Pinpoint the cell where the given text exists, returning its [x, y] midpoint coordinate. 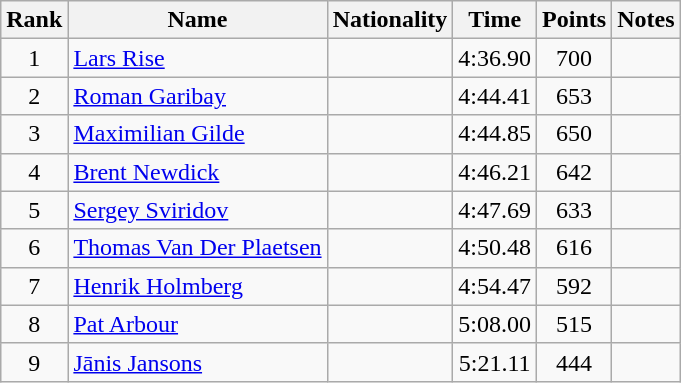
Name [198, 20]
Sergey Sviridov [198, 210]
Henrik Holmberg [198, 286]
5:08.00 [495, 324]
2 [34, 96]
Brent Newdick [198, 172]
4:50.48 [495, 248]
1 [34, 58]
Lars Rise [198, 58]
Notes [646, 20]
8 [34, 324]
642 [574, 172]
Nationality [390, 20]
592 [574, 286]
Rank [34, 20]
5:21.11 [495, 362]
Roman Garibay [198, 96]
4:44.85 [495, 134]
4 [34, 172]
4:36.90 [495, 58]
4:47.69 [495, 210]
4:46.21 [495, 172]
4:54.47 [495, 286]
Jānis Jansons [198, 362]
3 [34, 134]
Pat Arbour [198, 324]
Maximilian Gilde [198, 134]
616 [574, 248]
6 [34, 248]
Points [574, 20]
Thomas Van Der Plaetsen [198, 248]
9 [34, 362]
515 [574, 324]
Time [495, 20]
5 [34, 210]
444 [574, 362]
7 [34, 286]
653 [574, 96]
700 [574, 58]
4:44.41 [495, 96]
650 [574, 134]
633 [574, 210]
